Identify which cell holds the provided text, then report its [x, y] central coordinate. 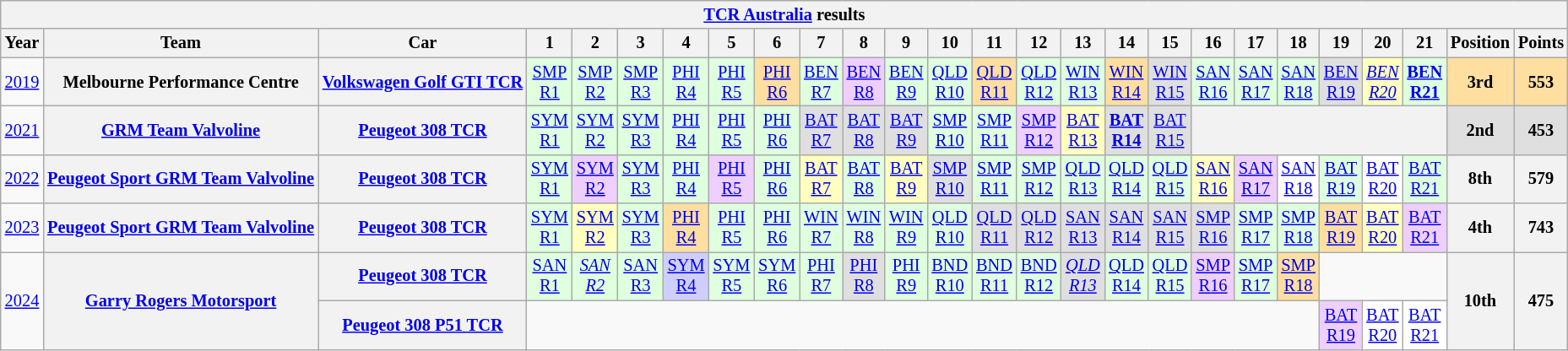
579 [1541, 179]
Year [22, 43]
SYMR4 [686, 276]
BATR15 [1170, 130]
2023 [22, 228]
BATR14 [1126, 130]
BNDR10 [949, 276]
BNDR11 [995, 276]
BATR13 [1083, 130]
BENR19 [1341, 82]
GRM Team Valvoline [181, 130]
SANR14 [1126, 228]
743 [1541, 228]
Volkswagen Golf GTI TCR [422, 82]
10 [949, 43]
2024 [22, 300]
15 [1170, 43]
Melbourne Performance Centre [181, 82]
BENR8 [864, 82]
WINR8 [864, 228]
BENR7 [821, 82]
PHIR7 [821, 276]
6 [777, 43]
4 [686, 43]
PHIR8 [864, 276]
SANR1 [550, 276]
WINR14 [1126, 82]
11 [995, 43]
16 [1213, 43]
Position [1480, 43]
WINR9 [906, 228]
SMPR3 [641, 82]
BENR21 [1424, 82]
5 [731, 43]
Team [181, 43]
Points [1541, 43]
Garry Rogers Motorsport [181, 300]
21 [1424, 43]
SANR13 [1083, 228]
2021 [22, 130]
WINR13 [1083, 82]
WINR7 [821, 228]
8th [1480, 179]
WINR15 [1170, 82]
Car [422, 43]
13 [1083, 43]
2022 [22, 179]
SANR3 [641, 276]
12 [1039, 43]
SYMR5 [731, 276]
SMPR2 [595, 82]
PHIR9 [906, 276]
2 [595, 43]
Peugeot 308 P51 TCR [422, 325]
SYMR6 [777, 276]
10th [1480, 300]
553 [1541, 82]
SMPR1 [550, 82]
2nd [1480, 130]
20 [1382, 43]
2019 [22, 82]
453 [1541, 130]
19 [1341, 43]
3rd [1480, 82]
4th [1480, 228]
7 [821, 43]
14 [1126, 43]
TCR Australia results [784, 14]
SANR2 [595, 276]
17 [1256, 43]
BNDR12 [1039, 276]
9 [906, 43]
8 [864, 43]
SANR15 [1170, 228]
475 [1541, 300]
1 [550, 43]
18 [1298, 43]
BENR9 [906, 82]
BENR20 [1382, 82]
3 [641, 43]
